Detect which cell encompasses the target text, then output its [X, Y] center coordinate. 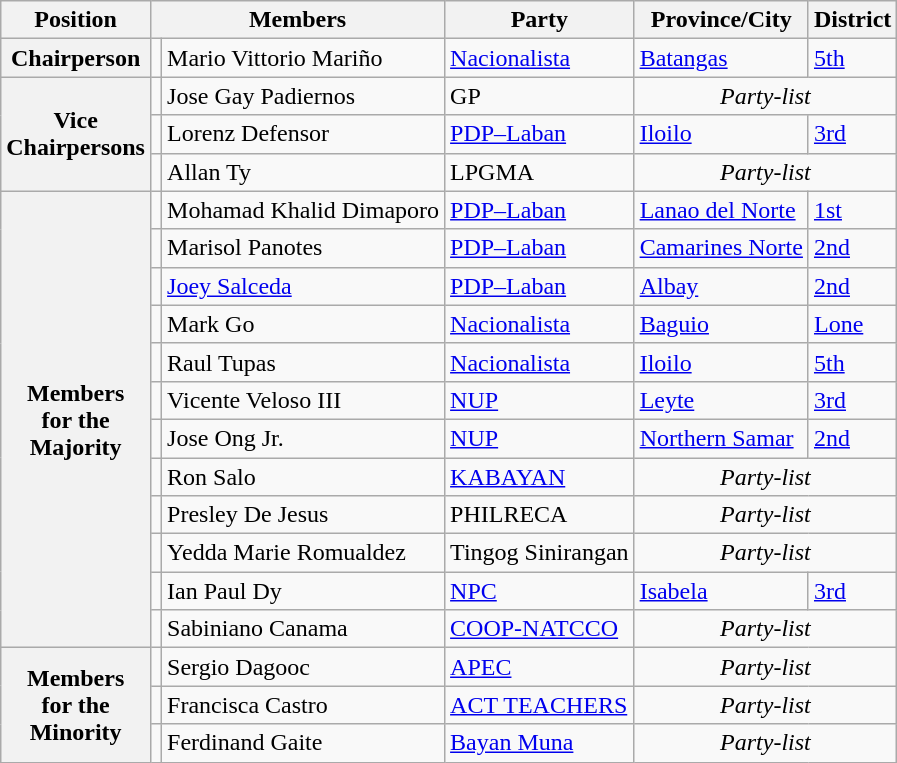
Jose Gay Padiernos [304, 96]
1st [852, 210]
Isabela [721, 591]
Chairperson [76, 58]
Vicente Veloso III [304, 400]
Sergio Dagooc [304, 667]
Marisol Panotes [304, 248]
ACT TEACHERS [540, 705]
Baguio [721, 324]
Allan Ty [304, 172]
GP [540, 96]
Sabiniano Canama [304, 629]
Yedda Marie Romualdez [304, 553]
District [852, 20]
Batangas [721, 58]
Ron Salo [304, 477]
Ferdinand Gaite [304, 743]
NPC [540, 591]
Position [76, 20]
APEC [540, 667]
Presley De Jesus [304, 515]
Albay [721, 286]
Membersfor theMinority [76, 705]
Northern Samar [721, 438]
Leyte [721, 400]
PHILRECA [540, 515]
Party [540, 20]
Mario Vittorio Mariño [304, 58]
Members [297, 20]
Membersfor theMajority [76, 420]
KABAYAN [540, 477]
Ian Paul Dy [304, 591]
Lone [852, 324]
Mohamad Khalid Dimaporo [304, 210]
ViceChairpersons [76, 134]
LPGMA [540, 172]
Lorenz Defensor [304, 134]
Jose Ong Jr. [304, 438]
Raul Tupas [304, 362]
Province/City [721, 20]
Tingog Sinirangan [540, 553]
COOP-NATCCO [540, 629]
Mark Go [304, 324]
Francisca Castro [304, 705]
Camarines Norte [721, 248]
Lanao del Norte [721, 210]
Joey Salceda [304, 286]
Bayan Muna [540, 743]
